Locate the cell with the specified text and output its [x, y] center coordinate. 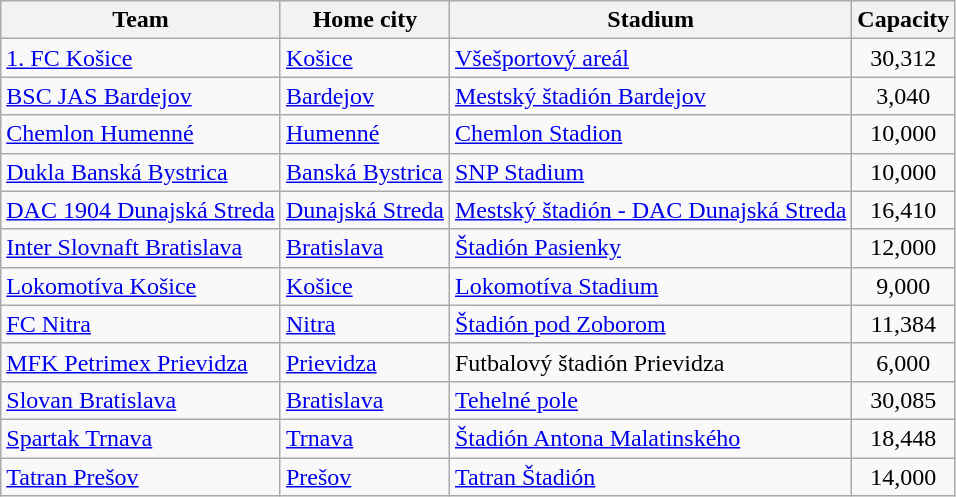
Stadium [650, 20]
Dunajská Streda [364, 210]
Home city [364, 20]
Dukla Banská Bystrica [141, 172]
Prievidza [364, 362]
Spartak Trnava [141, 438]
3,040 [904, 96]
30,085 [904, 400]
Všešportový areál [650, 58]
Lokomotíva Stadium [650, 286]
Banská Bystrica [364, 172]
30,312 [904, 58]
12,000 [904, 248]
SNP Stadium [650, 172]
Prešov [364, 477]
Humenné [364, 134]
Chemlon Humenné [141, 134]
Štadión Pasienky [650, 248]
BSC JAS Bardejov [141, 96]
Tatran Prešov [141, 477]
6,000 [904, 362]
Team [141, 20]
Tehelné pole [650, 400]
MFK Petrimex Prievidza [141, 362]
Mestský štadión - DAC Dunajská Streda [650, 210]
Inter Slovnaft Bratislava [141, 248]
Trnava [364, 438]
Mestský štadión Bardejov [650, 96]
DAC 1904 Dunajská Streda [141, 210]
Štadión Antona Malatinského [650, 438]
11,384 [904, 324]
Tatran Štadión [650, 477]
Chemlon Stadion [650, 134]
18,448 [904, 438]
Capacity [904, 20]
Štadión pod Zoborom [650, 324]
16,410 [904, 210]
14,000 [904, 477]
Slovan Bratislava [141, 400]
9,000 [904, 286]
FC Nitra [141, 324]
1. FC Košice [141, 58]
Futbalový štadión Prievidza [650, 362]
Bardejov [364, 96]
Lokomotíva Košice [141, 286]
Nitra [364, 324]
